Detect which cell encompasses the target text, then output its (x, y) center coordinate. 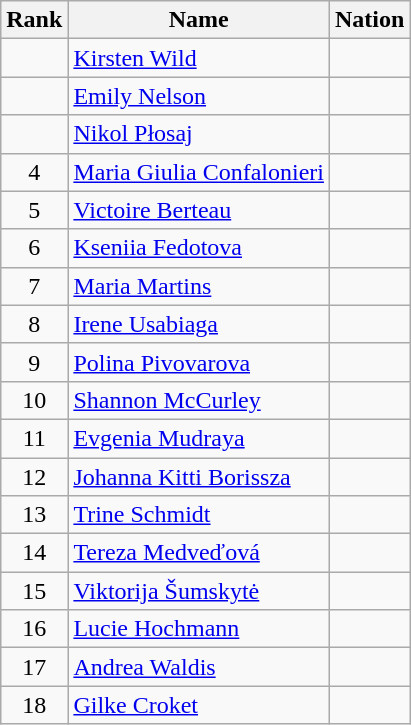
11 (34, 438)
Nikol Płosaj (199, 134)
12 (34, 477)
13 (34, 515)
17 (34, 667)
Tereza Medveďová (199, 553)
18 (34, 705)
Trine Schmidt (199, 515)
10 (34, 400)
Andrea Waldis (199, 667)
Viktorija Šumskytė (199, 591)
15 (34, 591)
9 (34, 362)
6 (34, 248)
Nation (370, 20)
Maria Martins (199, 286)
Johanna Kitti Borissza (199, 477)
Name (199, 20)
Lucie Hochmann (199, 629)
Kseniia Fedotova (199, 248)
Kirsten Wild (199, 58)
4 (34, 172)
Evgenia Mudraya (199, 438)
16 (34, 629)
Maria Giulia Confalonieri (199, 172)
8 (34, 324)
14 (34, 553)
Gilke Croket (199, 705)
Shannon McCurley (199, 400)
Emily Nelson (199, 96)
Irene Usabiaga (199, 324)
5 (34, 210)
Rank (34, 20)
Victoire Berteau (199, 210)
7 (34, 286)
Polina Pivovarova (199, 362)
